From the cell containing the given text, extract its center point as (x, y) coordinate. 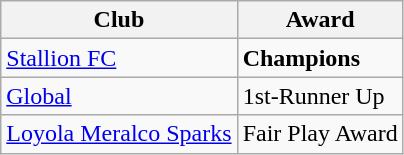
1st-Runner Up (320, 96)
Award (320, 20)
Loyola Meralco Sparks (119, 134)
Stallion FC (119, 58)
Club (119, 20)
Fair Play Award (320, 134)
Global (119, 96)
Champions (320, 58)
